Return (X, Y) of the center of cell containing provided text 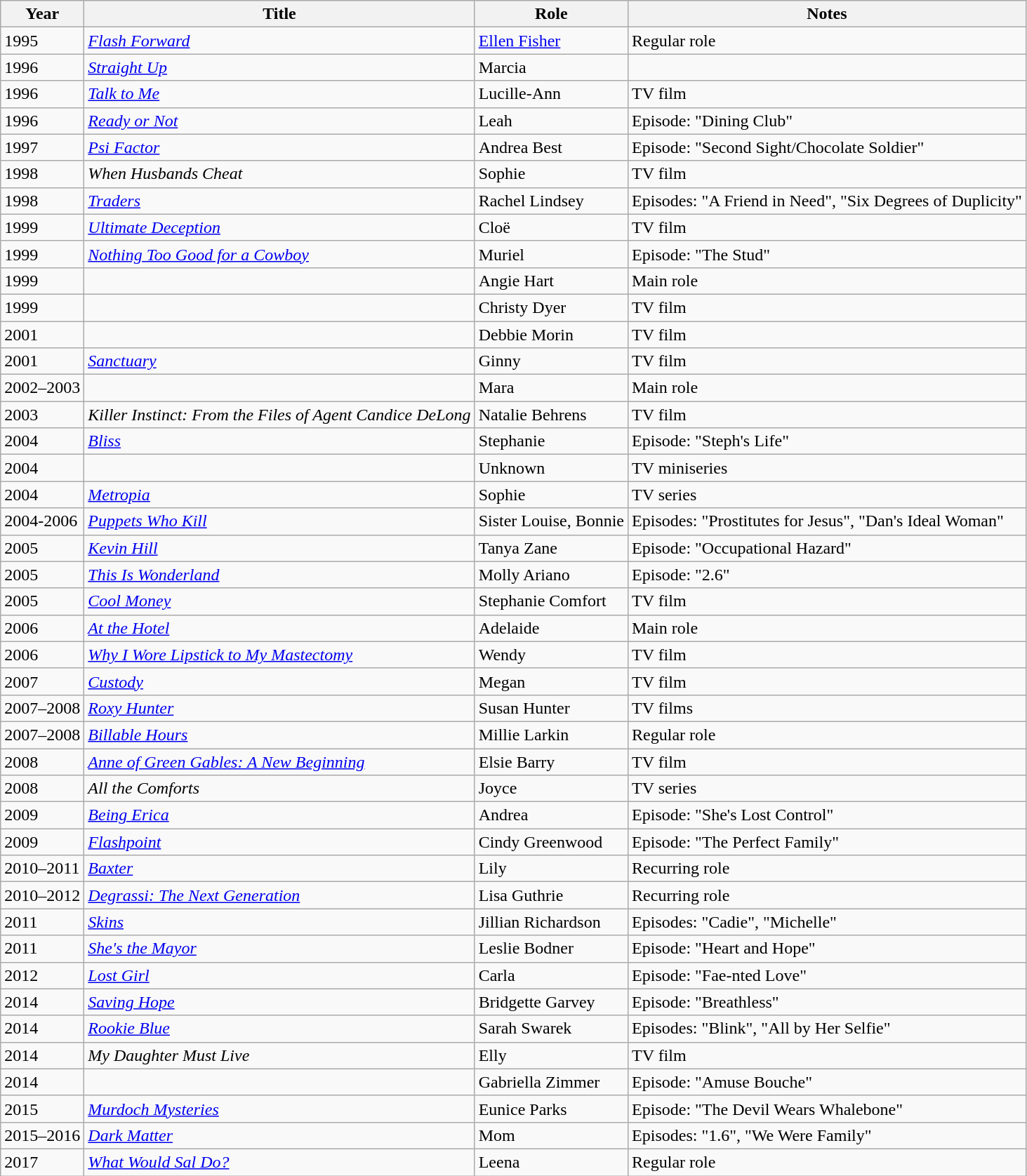
Natalie Behrens (551, 415)
Being Erica (279, 815)
Stephanie Comfort (551, 601)
Adelaide (551, 628)
Elly (551, 1055)
Gabriella Zimmer (551, 1082)
Murdoch Mysteries (279, 1109)
Molly Ariano (551, 575)
Jillian Richardson (551, 922)
Episode: "She's Lost Control" (827, 815)
2010–2012 (42, 895)
Sister Louise, Bonnie (551, 521)
Episode: "Heart and Hope" (827, 949)
2017 (42, 1162)
Andrea Best (551, 147)
Episode: "Occupational Hazard" (827, 548)
Episode: "The Stud" (827, 254)
Saving Hope (279, 1002)
Eunice Parks (551, 1109)
Christy Dyer (551, 307)
Year (42, 14)
Kevin Hill (279, 548)
Sarah Swarek (551, 1029)
Why I Wore Lipstick to My Mastectomy (279, 655)
Joyce (551, 789)
At the Hotel (279, 628)
Stephanie (551, 441)
Notes (827, 14)
Wendy (551, 655)
What Would Sal Do? (279, 1162)
Debbie Morin (551, 335)
Episode: "Second Sight/Chocolate Soldier" (827, 147)
Ready or Not (279, 121)
Leena (551, 1162)
Elsie Barry (551, 761)
Episode: "The Perfect Family" (827, 842)
Talk to Me (279, 94)
Flash Forward (279, 41)
Degrassi: The Next Generation (279, 895)
TV films (827, 708)
Episode: "Steph's Life" (827, 441)
Episode: "2.6" (827, 575)
Episodes: "Blink", "All by Her Selfie" (827, 1029)
Mom (551, 1135)
Lost Girl (279, 975)
Andrea (551, 815)
Episodes: "A Friend in Need", "Six Degrees of Duplicity" (827, 201)
Rookie Blue (279, 1029)
Ellen Fisher (551, 41)
Episode: "Dining Club" (827, 121)
Episodes: "Prostitutes for Jesus", "Dan's Ideal Woman" (827, 521)
Bliss (279, 441)
Lucille-Ann (551, 94)
2007 (42, 681)
Rachel Lindsey (551, 201)
Leslie Bodner (551, 949)
All the Comforts (279, 789)
Susan Hunter (551, 708)
Episode: "Breathless" (827, 1002)
2015–2016 (42, 1135)
2012 (42, 975)
Ultimate Deception (279, 227)
Anne of Green Gables: A New Beginning (279, 761)
Episode: "The Devil Wears Whalebone" (827, 1109)
My Daughter Must Live (279, 1055)
Baxter (279, 869)
TV miniseries (827, 468)
Lisa Guthrie (551, 895)
2004-2006 (42, 521)
Nothing Too Good for a Cowboy (279, 254)
Megan (551, 681)
Puppets Who Kill (279, 521)
Billable Hours (279, 735)
Episode: "Amuse Bouche" (827, 1082)
Episodes: "Cadie", "Michelle" (827, 922)
Muriel (551, 254)
Episode: "Fae-nted Love" (827, 975)
Traders (279, 201)
Custody (279, 681)
Marcia (551, 67)
Angie Hart (551, 281)
Sanctuary (279, 361)
She's the Mayor (279, 949)
When Husbands Cheat (279, 174)
Role (551, 14)
Carla (551, 975)
Leah (551, 121)
Cool Money (279, 601)
2015 (42, 1109)
1997 (42, 147)
This Is Wonderland (279, 575)
Mara (551, 388)
Cloë (551, 227)
Flashpoint (279, 842)
1995 (42, 41)
Dark Matter (279, 1135)
Straight Up (279, 67)
Skins (279, 922)
Killer Instinct: From the Files of Agent Candice DeLong (279, 415)
Millie Larkin (551, 735)
Metropia (279, 495)
2010–2011 (42, 869)
2003 (42, 415)
Psi Factor (279, 147)
Cindy Greenwood (551, 842)
Title (279, 14)
Roxy Hunter (279, 708)
Episodes: "1.6", "We Were Family" (827, 1135)
Tanya Zane (551, 548)
Bridgette Garvey (551, 1002)
Unknown (551, 468)
2002–2003 (42, 388)
Lily (551, 869)
Ginny (551, 361)
